Find where the given text appears and provide that cell's center as [x, y] coordinate. 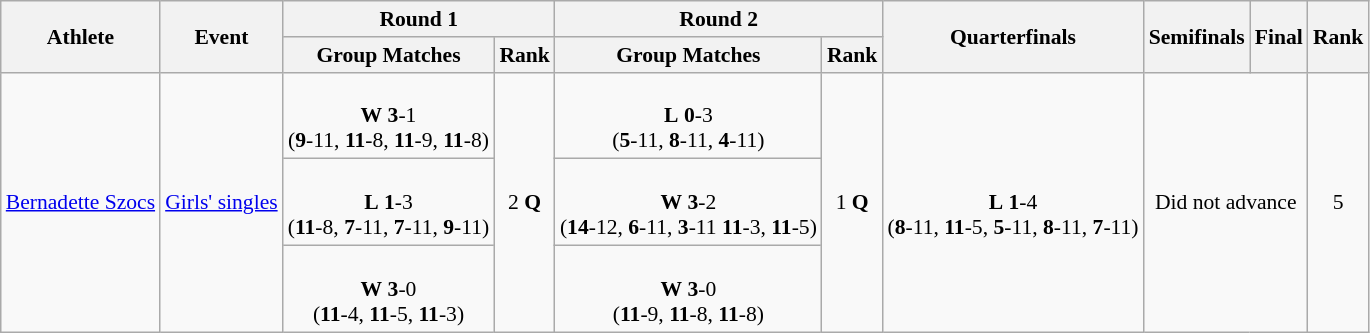
L 1-4 (8-11, 11-5, 5-11, 8-11, 7-11) [1012, 202]
W 3-0 (11-4, 11-5, 11-3) [389, 290]
Quarterfinals [1012, 36]
Round 2 [719, 19]
W 3-2 (14-12, 6-11, 3-11 11-3, 11-5) [688, 202]
1 Q [852, 202]
Bernadette Szocs [80, 202]
Round 1 [419, 19]
L 1-3 (11-8, 7-11, 7-11, 9-11) [389, 202]
W 3-1 (9-11, 11-8, 11-9, 11-8) [389, 116]
Semifinals [1197, 36]
Event [222, 36]
W 3-0 (11-9, 11-8, 11-8) [688, 290]
L 0-3 (5-11, 8-11, 4-11) [688, 116]
Did not advance [1226, 202]
2 Q [524, 202]
Girls' singles [222, 202]
5 [1338, 202]
Final [1279, 36]
Athlete [80, 36]
